From the cell containing the given text, extract its center point as (X, Y) coordinate. 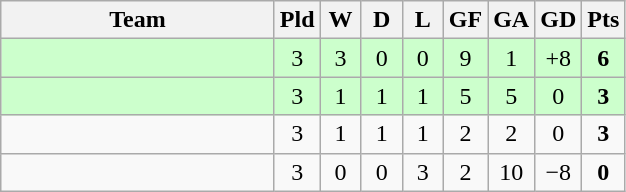
+8 (558, 58)
Pts (604, 20)
6 (604, 58)
GD (558, 20)
GF (465, 20)
W (340, 20)
−8 (558, 172)
L (422, 20)
10 (512, 172)
Pld (297, 20)
Team (138, 20)
9 (465, 58)
D (382, 20)
GA (512, 20)
